Scan for the cell matching the given text and deliver its [x, y] coordinate at center. 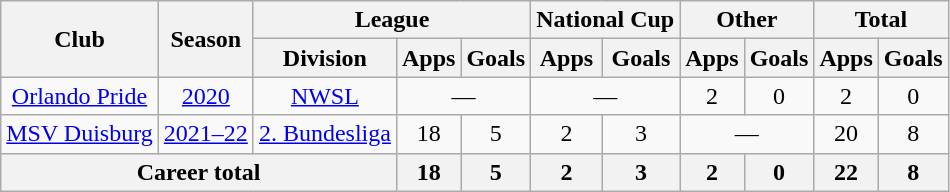
Career total [199, 172]
Orlando Pride [80, 96]
Other [747, 20]
2. Bundesliga [324, 134]
Season [206, 39]
20 [846, 134]
2021–22 [206, 134]
Club [80, 39]
Total [881, 20]
League [392, 20]
National Cup [606, 20]
22 [846, 172]
Division [324, 58]
2020 [206, 96]
MSV Duisburg [80, 134]
NWSL [324, 96]
